Output the (x, y) coordinate of the center of the cell containing the given text.  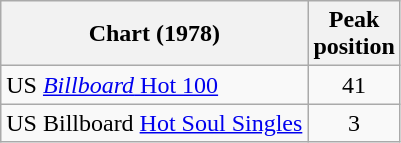
US Billboard Hot Soul Singles (154, 123)
3 (354, 123)
41 (354, 85)
Chart (1978) (154, 34)
Peakposition (354, 34)
US Billboard Hot 100 (154, 85)
